Detect which cell encompasses the target text, then output its [X, Y] center coordinate. 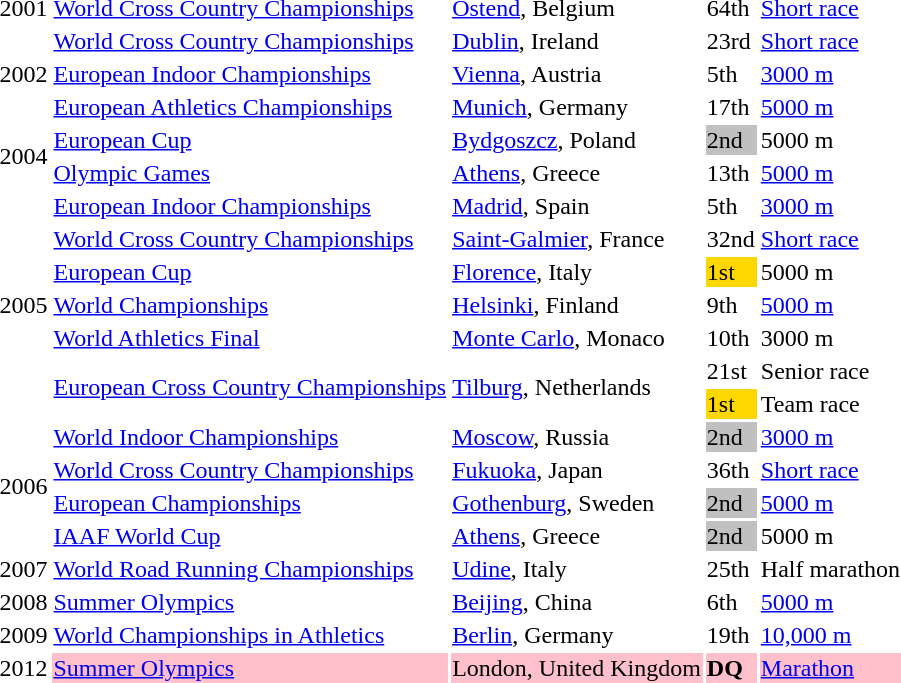
Berlin, Germany [577, 635]
Helsinki, Finland [577, 305]
DQ [730, 668]
World Athletics Final [250, 338]
Saint-Galmier, France [577, 239]
Marathon [830, 668]
9th [730, 305]
32nd [730, 239]
Monte Carlo, Monaco [577, 338]
6th [730, 602]
Senior race [830, 371]
10th [730, 338]
Half marathon [830, 569]
Dublin, Ireland [577, 41]
13th [730, 173]
25th [730, 569]
23rd [730, 41]
Olympic Games [250, 173]
Bydgoszcz, Poland [577, 140]
Team race [830, 404]
Tilburg, Netherlands [577, 388]
World Indoor Championships [250, 437]
Fukuoka, Japan [577, 470]
Gothenburg, Sweden [577, 503]
19th [730, 635]
European Championships [250, 503]
Beijing, China [577, 602]
36th [730, 470]
World Road Running Championships [250, 569]
European Cross Country Championships [250, 388]
IAAF World Cup [250, 536]
10,000 m [830, 635]
European Athletics Championships [250, 107]
World Championships in Athletics [250, 635]
17th [730, 107]
Madrid, Spain [577, 206]
Udine, Italy [577, 569]
Vienna, Austria [577, 74]
Florence, Italy [577, 272]
World Championships [250, 305]
London, United Kingdom [577, 668]
Moscow, Russia [577, 437]
Munich, Germany [577, 107]
21st [730, 371]
